Search for the cell housing the specified text and yield its (X, Y) center coordinate. 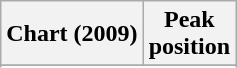
Chart (2009) (72, 34)
Peak position (189, 34)
